Find where the given text appears and provide that cell's center as [x, y] coordinate. 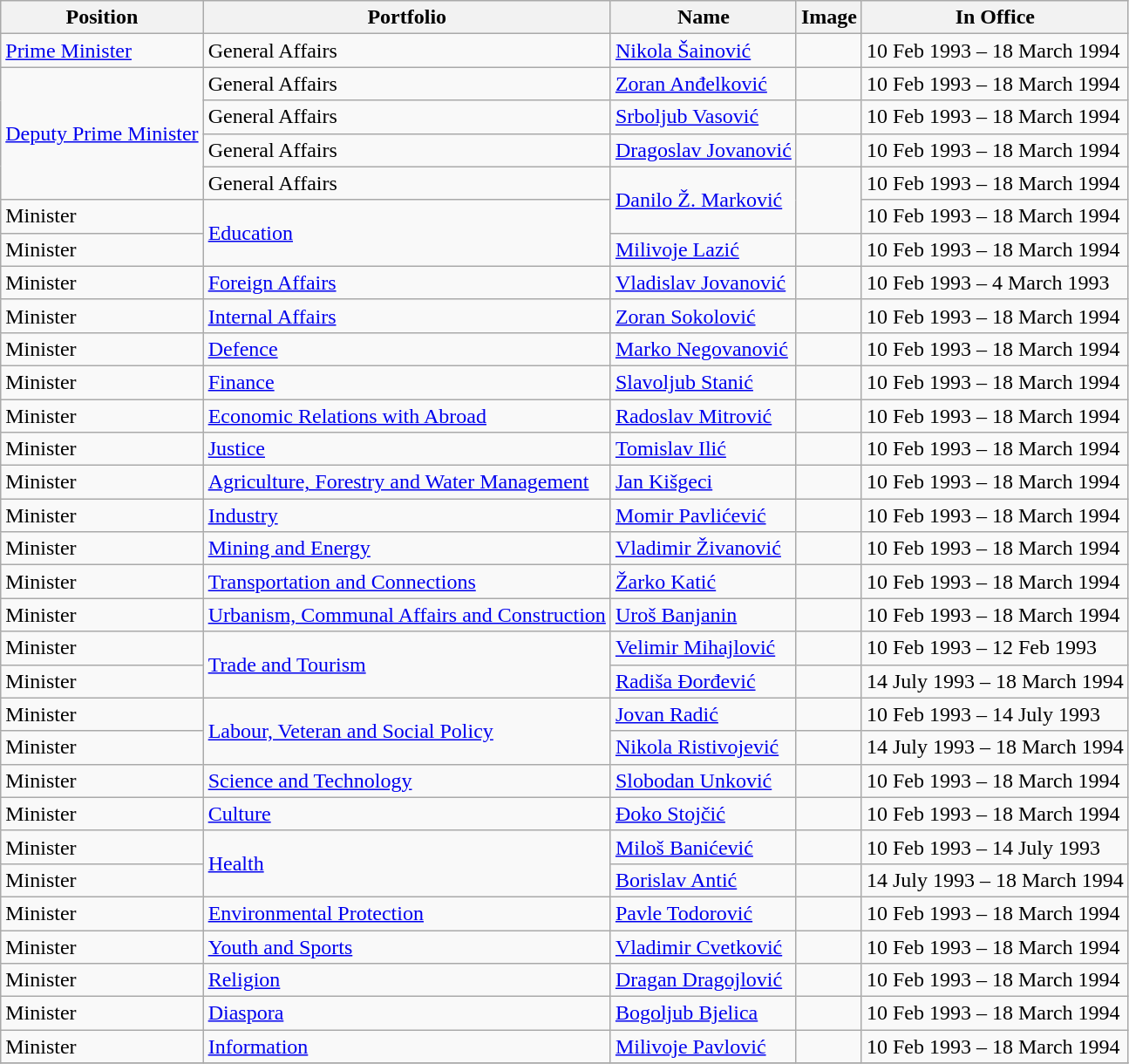
Position [102, 17]
Science and Technology [406, 781]
10 Feb 1993 – 4 March 1993 [995, 283]
Diaspora [406, 1013]
Đoko Stojčić [703, 814]
Velimir Mihajlović [703, 648]
Pavle Todorović [703, 913]
Justice [406, 449]
Urbanism, Communal Affairs and Construction [406, 615]
Miloš Banićević [703, 847]
In Office [995, 17]
Defence [406, 349]
Borislav Antić [703, 880]
Foreign Affairs [406, 283]
Portfolio [406, 17]
Culture [406, 814]
Agriculture, Forestry and Water Management [406, 482]
10 Feb 1993 – 12 Feb 1993 [995, 648]
Mining and Energy [406, 549]
Nikola Ristivojević [703, 747]
Transportation and Connections [406, 582]
Milivoje Lazić [703, 249]
Jovan Radić [703, 714]
Deputy Prime Minister [102, 133]
Uroš Banjanin [703, 615]
Vladislav Jovanović [703, 283]
Radiša Đorđević [703, 681]
Momir Pavlićević [703, 515]
Education [406, 233]
Milivoje Pavlović [703, 1047]
Name [703, 17]
Environmental Protection [406, 913]
Labour, Veteran and Social Policy [406, 731]
Internal Affairs [406, 316]
Zoran Anđelković [703, 84]
Religion [406, 980]
Tomislav Ilić [703, 449]
Youth and Sports [406, 946]
Health [406, 863]
Jan Kišgeci [703, 482]
Finance [406, 382]
Slavoljub Stanić [703, 382]
Information [406, 1047]
Dragoslav Jovanović [703, 150]
Prime Minister [102, 51]
Marko Negovanović [703, 349]
Zoran Sokolović [703, 316]
Industry [406, 515]
Srboljub Vasović [703, 117]
Economic Relations with Abroad [406, 416]
Trade and Tourism [406, 665]
Žarko Katić [703, 582]
Slobodan Unković [703, 781]
Vladimir Živanović [703, 549]
Nikola Šainović [703, 51]
Dragan Dragojlović [703, 980]
Image [828, 17]
Vladimir Cvetković [703, 946]
Radoslav Mitrović [703, 416]
Bogoljub Bjelica [703, 1013]
Danilo Ž. Marković [703, 200]
